From the cell containing the given text, extract its center point as [X, Y] coordinate. 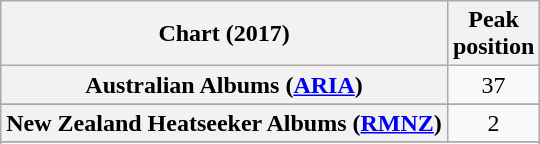
37 [493, 85]
New Zealand Heatseeker Albums (RMNZ) [224, 123]
2 [493, 123]
Australian Albums (ARIA) [224, 85]
Chart (2017) [224, 34]
Peak position [493, 34]
